From the cell containing the given text, extract its center point as (x, y) coordinate. 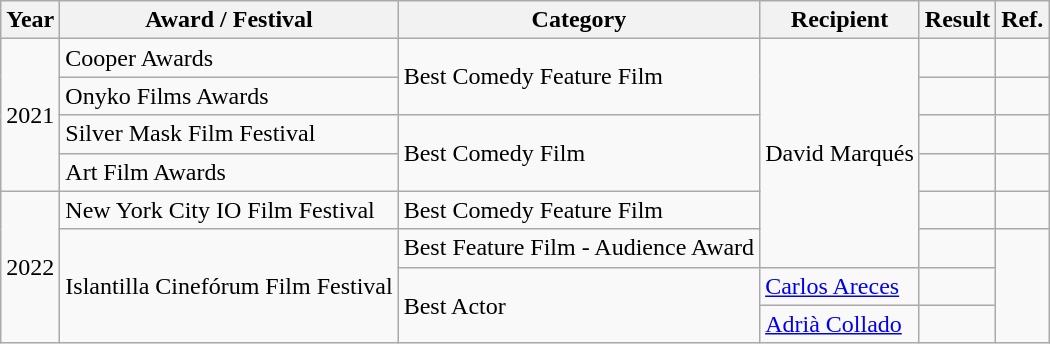
Cooper Awards (229, 58)
David Marqués (840, 153)
Award / Festival (229, 20)
Onyko Films Awards (229, 96)
Art Film Awards (229, 172)
New York City IO Film Festival (229, 210)
Islantilla Cinefórum Film Festival (229, 286)
Year (30, 20)
2022 (30, 267)
2021 (30, 115)
Silver Mask Film Festival (229, 134)
Adrià Collado (840, 324)
Category (578, 20)
Carlos Areces (840, 286)
Ref. (1022, 20)
Best Feature Film - Audience Award (578, 248)
Best Actor (578, 305)
Recipient (840, 20)
Best Comedy Film (578, 153)
Result (957, 20)
